Find where the given text appears and provide that cell's center as (X, Y) coordinate. 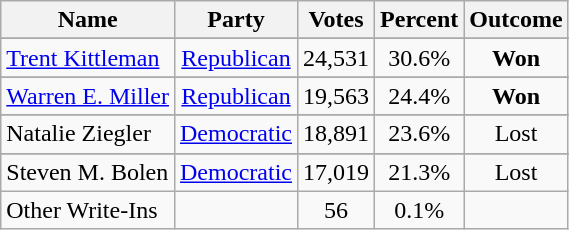
23.6% (420, 134)
21.3% (420, 172)
Natalie Ziegler (88, 134)
Votes (336, 20)
18,891 (336, 134)
Name (88, 20)
0.1% (420, 210)
56 (336, 210)
24,531 (336, 58)
24.4% (420, 96)
Other Write-Ins (88, 210)
Warren E. Miller (88, 96)
Steven M. Bolen (88, 172)
Outcome (516, 20)
Trent Kittleman (88, 58)
30.6% (420, 58)
Percent (420, 20)
Party (236, 20)
19,563 (336, 96)
17,019 (336, 172)
